Pinpoint the cell where the given text exists, returning its [x, y] midpoint coordinate. 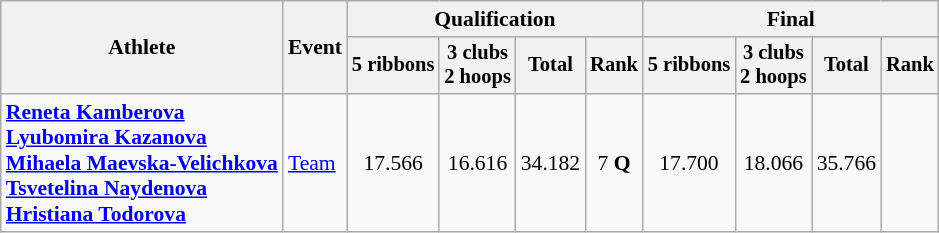
Athlete [142, 48]
17.566 [393, 163]
Event [315, 48]
17.700 [689, 163]
35.766 [846, 163]
34.182 [550, 163]
16.616 [477, 163]
7 Q [614, 163]
Qualification [495, 19]
Final [791, 19]
18.066 [773, 163]
Reneta KamberovaLyubomira KazanovaMihaela Maevska-VelichkovaTsvetelina NaydenovaHristiana Todorova [142, 163]
Team [315, 163]
